Return the [x, y] coordinate for the center point of the cell that contains the specified text.  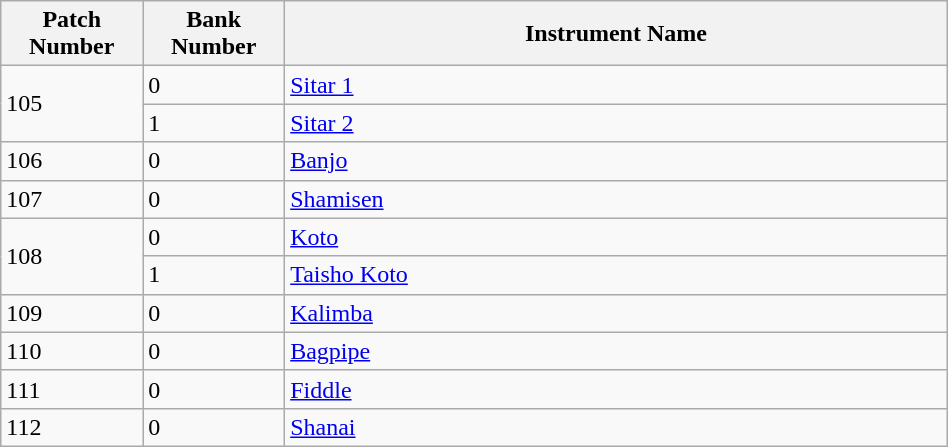
Kalimba [616, 313]
112 [72, 427]
107 [72, 199]
Patch Number [72, 34]
110 [72, 351]
108 [72, 256]
Shamisen [616, 199]
Bagpipe [616, 351]
Fiddle [616, 389]
Instrument Name [616, 34]
Sitar 1 [616, 85]
106 [72, 161]
Taisho Koto [616, 275]
Shanai [616, 427]
109 [72, 313]
Sitar 2 [616, 123]
Koto [616, 237]
Bank Number [214, 34]
105 [72, 104]
Banjo [616, 161]
111 [72, 389]
